From the cell containing the given text, extract its center point as (x, y) coordinate. 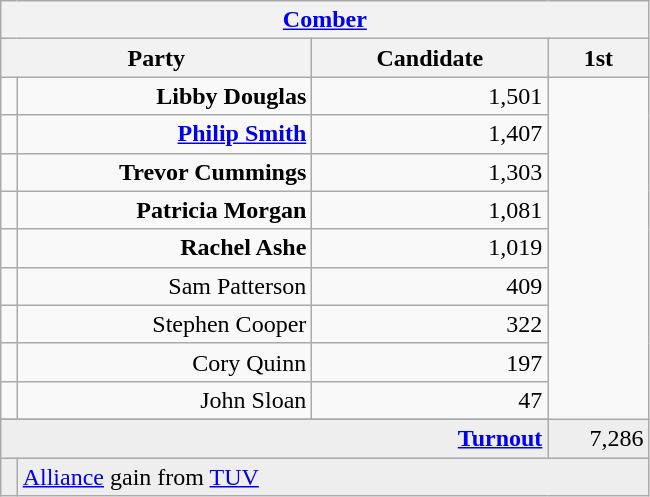
Candidate (430, 58)
1,303 (430, 172)
Turnout (274, 438)
Patricia Morgan (164, 210)
John Sloan (164, 400)
Party (156, 58)
1,501 (430, 96)
Rachel Ashe (164, 248)
Comber (325, 20)
1,081 (430, 210)
Sam Patterson (164, 286)
47 (430, 400)
409 (430, 286)
1,407 (430, 134)
Libby Douglas (164, 96)
197 (430, 362)
Alliance gain from TUV (333, 477)
322 (430, 324)
Stephen Cooper (164, 324)
7,286 (598, 438)
Cory Quinn (164, 362)
Philip Smith (164, 134)
1,019 (430, 248)
1st (598, 58)
Trevor Cummings (164, 172)
